Identify which cell holds the provided text, then report its [X, Y] central coordinate. 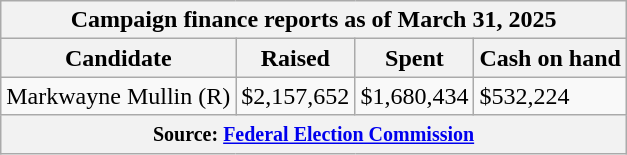
Candidate [118, 58]
$532,224 [550, 96]
Raised [296, 58]
Markwayne Mullin (R) [118, 96]
Spent [414, 58]
Source: Federal Election Commission [314, 134]
Campaign finance reports as of March 31, 2025 [314, 20]
$1,680,434 [414, 96]
Cash on hand [550, 58]
$2,157,652 [296, 96]
